Pinpoint the cell where the given text exists, returning its [x, y] midpoint coordinate. 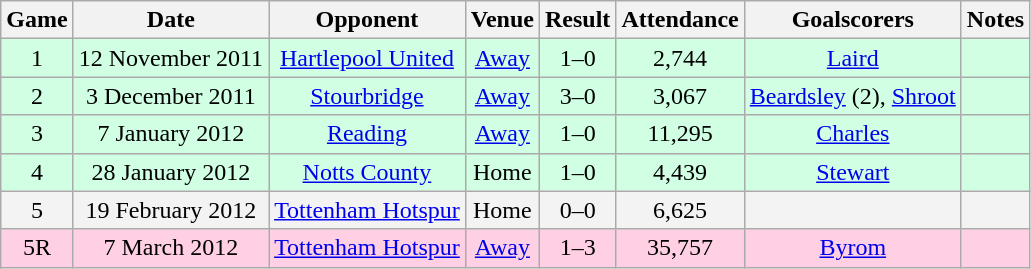
Stewart [852, 172]
Goalscorers [852, 20]
Opponent [368, 20]
Beardsley (2), Shroot [852, 96]
7 January 2012 [170, 134]
7 March 2012 [170, 248]
Hartlepool United [368, 58]
28 January 2012 [170, 172]
3–0 [577, 96]
Laird [852, 58]
0–0 [577, 210]
3,067 [680, 96]
1–3 [577, 248]
6,625 [680, 210]
5R [37, 248]
1 [37, 58]
4,439 [680, 172]
Byrom [852, 248]
35,757 [680, 248]
5 [37, 210]
Notes [995, 20]
Venue [502, 20]
Result [577, 20]
3 [37, 134]
19 February 2012 [170, 210]
Game [37, 20]
11,295 [680, 134]
Charles [852, 134]
Stourbridge [368, 96]
12 November 2011 [170, 58]
2 [37, 96]
Attendance [680, 20]
Reading [368, 134]
3 December 2011 [170, 96]
4 [37, 172]
Date [170, 20]
Notts County [368, 172]
2,744 [680, 58]
